Return [X, Y] of the center of cell containing provided text 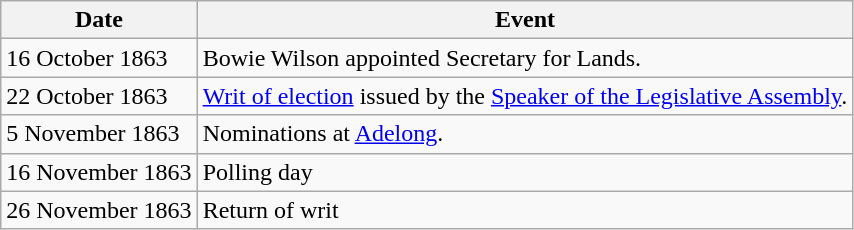
Polling day [525, 172]
Bowie Wilson appointed Secretary for Lands. [525, 58]
Nominations at Adelong. [525, 134]
16 October 1863 [99, 58]
Return of writ [525, 210]
26 November 1863 [99, 210]
22 October 1863 [99, 96]
Event [525, 20]
Date [99, 20]
5 November 1863 [99, 134]
16 November 1863 [99, 172]
Writ of election issued by the Speaker of the Legislative Assembly. [525, 96]
